Scan for the cell matching the given text and deliver its [X, Y] coordinate at center. 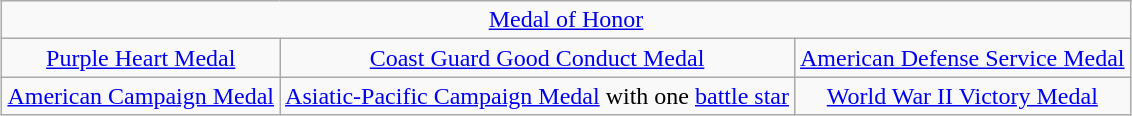
Medal of Honor [566, 20]
American Campaign Medal [141, 96]
World War II Victory Medal [962, 96]
Purple Heart Medal [141, 58]
Asiatic-Pacific Campaign Medal with one battle star [538, 96]
American Defense Service Medal [962, 58]
Coast Guard Good Conduct Medal [538, 58]
